Return [x, y] of the center of cell containing provided text 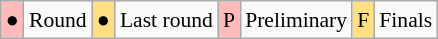
P [229, 20]
Preliminary [296, 20]
Finals [406, 20]
Last round [166, 20]
F [363, 20]
Round [58, 20]
